Identify which cell holds the provided text, then report its [X, Y] central coordinate. 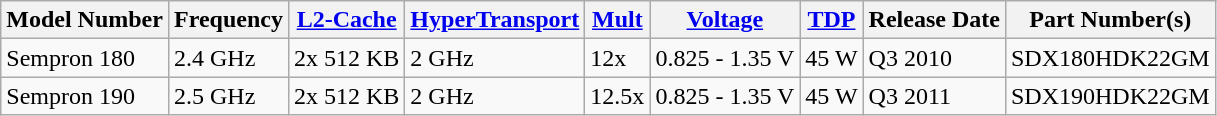
Sempron 180 [85, 58]
Release Date [934, 20]
2.4 GHz [228, 58]
TDP [832, 20]
HyperTransport [495, 20]
Frequency [228, 20]
SDX180HDK22GM [1110, 58]
Q3 2011 [934, 96]
Voltage [725, 20]
SDX190HDK22GM [1110, 96]
Mult [618, 20]
Model Number [85, 20]
12x [618, 58]
Part Number(s) [1110, 20]
Q3 2010 [934, 58]
Sempron 190 [85, 96]
2.5 GHz [228, 96]
L2-Cache [346, 20]
12.5x [618, 96]
